For the text-containing cell, return its midpoint in [X, Y] coordinate format. 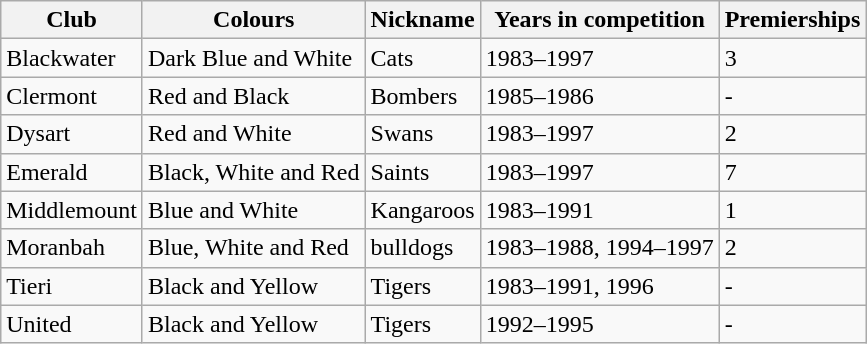
Black, White and Red [254, 172]
1983–1991, 1996 [600, 286]
Blackwater [72, 58]
7 [792, 172]
Saints [422, 172]
Blue, White and Red [254, 248]
Dark Blue and White [254, 58]
3 [792, 58]
Red and White [254, 134]
Club [72, 20]
Dysart [72, 134]
Tieri [72, 286]
Bombers [422, 96]
bulldogs [422, 248]
1983–1991 [600, 210]
Cats [422, 58]
Colours [254, 20]
Emerald [72, 172]
Blue and White [254, 210]
1 [792, 210]
Premierships [792, 20]
United [72, 324]
Middlemount [72, 210]
Nickname [422, 20]
Years in competition [600, 20]
1983–1988, 1994–1997 [600, 248]
Kangaroos [422, 210]
Swans [422, 134]
Moranbah [72, 248]
Red and Black [254, 96]
1992–1995 [600, 324]
Clermont [72, 96]
1985–1986 [600, 96]
